Extract the [x, y] coordinate from the center of the cell holding the provided text.  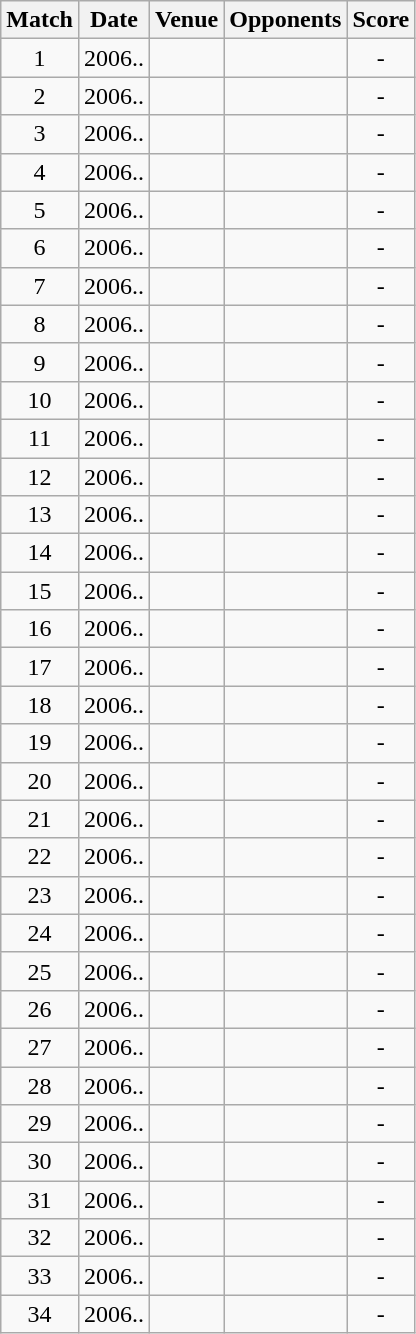
27 [40, 1047]
3 [40, 134]
6 [40, 248]
16 [40, 629]
Score [381, 20]
12 [40, 477]
21 [40, 819]
1 [40, 58]
2 [40, 96]
15 [40, 591]
Opponents [286, 20]
28 [40, 1085]
24 [40, 933]
4 [40, 172]
8 [40, 324]
30 [40, 1162]
25 [40, 971]
34 [40, 1314]
32 [40, 1238]
19 [40, 743]
31 [40, 1200]
22 [40, 857]
13 [40, 515]
18 [40, 705]
5 [40, 210]
29 [40, 1124]
33 [40, 1276]
Match [40, 20]
20 [40, 781]
7 [40, 286]
17 [40, 667]
9 [40, 362]
Date [114, 20]
Venue [187, 20]
14 [40, 553]
11 [40, 438]
26 [40, 1009]
10 [40, 400]
23 [40, 895]
